Search for the cell housing the specified text and yield its (x, y) center coordinate. 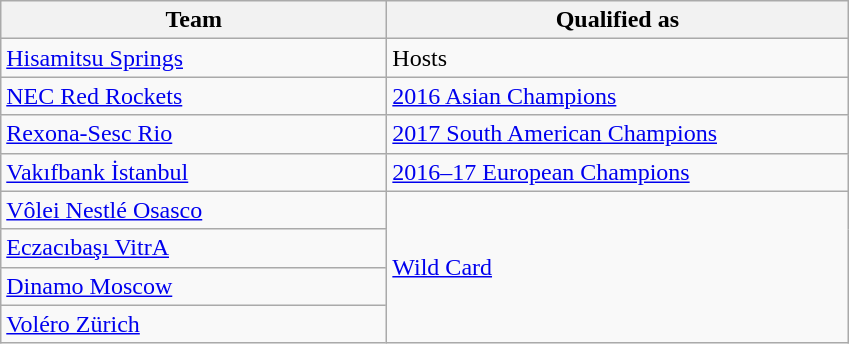
Wild Card (618, 267)
Qualified as (618, 20)
Team (194, 20)
2017 South American Champions (618, 134)
Hisamitsu Springs (194, 58)
Hosts (618, 58)
Rexona-Sesc Rio (194, 134)
Voléro Zürich (194, 324)
2016–17 European Champions (618, 172)
NEC Red Rockets (194, 96)
Eczacıbaşı VitrA (194, 248)
2016 Asian Champions (618, 96)
Vôlei Nestlé Osasco (194, 210)
Dinamo Moscow (194, 286)
Vakıfbank İstanbul (194, 172)
